Return [X, Y] of the center of cell containing provided text 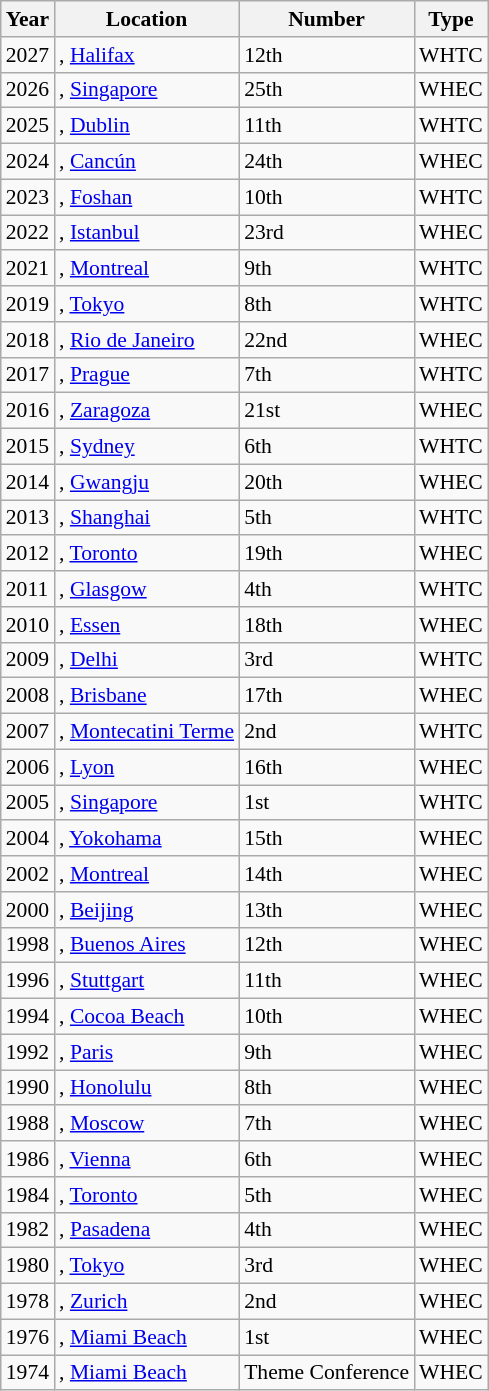
, Vienna [146, 1159]
2017 [28, 375]
19th [326, 554]
17th [326, 696]
23rd [326, 233]
15th [326, 839]
Number [326, 19]
24th [326, 162]
14th [326, 874]
, Montecatini Terme [146, 732]
2012 [28, 554]
16th [326, 767]
1976 [28, 1337]
1986 [28, 1159]
, Cocoa Beach [146, 1017]
, Cancún [146, 162]
, Delhi [146, 660]
2004 [28, 839]
2000 [28, 910]
2027 [28, 55]
, Istanbul [146, 233]
, Essen [146, 625]
20th [326, 482]
, Honolulu [146, 1088]
25th [326, 90]
1982 [28, 1230]
, Prague [146, 375]
2024 [28, 162]
2023 [28, 197]
, Foshan [146, 197]
2006 [28, 767]
2013 [28, 518]
2019 [28, 304]
, Stuttgart [146, 981]
, Sydney [146, 447]
2008 [28, 696]
, Paris [146, 1052]
1980 [28, 1266]
, Rio de Janeiro [146, 340]
2018 [28, 340]
1996 [28, 981]
, Moscow [146, 1124]
, Pasadena [146, 1230]
2011 [28, 589]
1992 [28, 1052]
2021 [28, 269]
, Gwangju [146, 482]
, Glasgow [146, 589]
2010 [28, 625]
18th [326, 625]
21st [326, 411]
, Shanghai [146, 518]
22nd [326, 340]
1994 [28, 1017]
Theme Conference [326, 1373]
2026 [28, 90]
2016 [28, 411]
2014 [28, 482]
1998 [28, 945]
2005 [28, 803]
, Brisbane [146, 696]
, Yokohama [146, 839]
13th [326, 910]
, Buenos Aires [146, 945]
Type [451, 19]
Year [28, 19]
2009 [28, 660]
, Lyon [146, 767]
, Beijing [146, 910]
2002 [28, 874]
2007 [28, 732]
1984 [28, 1195]
1974 [28, 1373]
1990 [28, 1088]
1988 [28, 1124]
, Zurich [146, 1302]
Location [146, 19]
, Zaragoza [146, 411]
1978 [28, 1302]
2015 [28, 447]
, Halifax [146, 55]
2022 [28, 233]
, Dublin [146, 126]
2025 [28, 126]
